Return the [x, y] coordinate for the center point of the cell that contains the specified text.  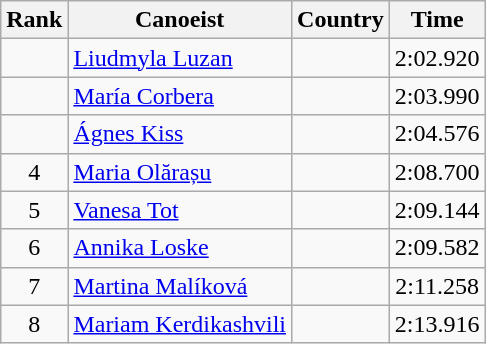
Liudmyla Luzan [180, 58]
2:02.920 [437, 58]
Maria Olărașu [180, 172]
Annika Loske [180, 248]
4 [34, 172]
5 [34, 210]
2:03.990 [437, 96]
2:09.582 [437, 248]
2:13.916 [437, 324]
Canoeist [180, 20]
Time [437, 20]
Mariam Kerdikashvili [180, 324]
2:08.700 [437, 172]
2:11.258 [437, 286]
Country [341, 20]
7 [34, 286]
Martina Malíková [180, 286]
2:09.144 [437, 210]
2:04.576 [437, 134]
8 [34, 324]
María Corbera [180, 96]
Vanesa Tot [180, 210]
Ágnes Kiss [180, 134]
Rank [34, 20]
6 [34, 248]
